Return (X, Y) of the center of cell containing provided text 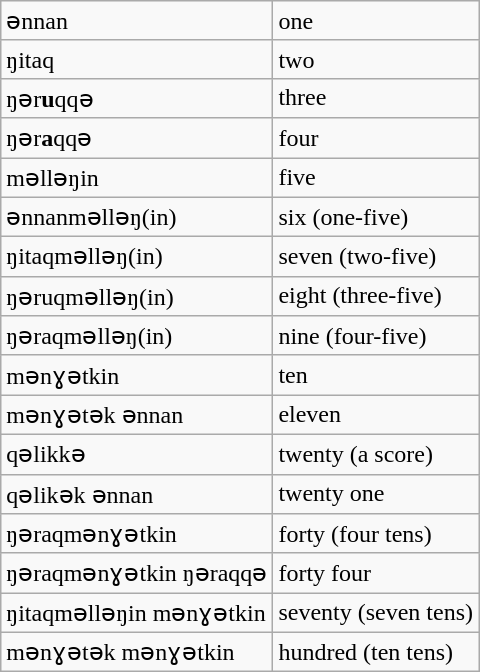
six (one-five) (376, 217)
ŋitaq (137, 59)
ŋəraqmənɣətkin (137, 534)
ten (376, 375)
ŋəraqmənɣətkin ŋəraqqə (137, 573)
hundred (ten tens) (376, 652)
ənnanməlləŋ(in) (137, 217)
ŋəraqqə (137, 138)
five (376, 178)
qəlikkə (137, 454)
ŋəruqməlləŋ(in) (137, 296)
ŋəraqməlləŋ(in) (137, 336)
four (376, 138)
ŋəruqqə (137, 98)
ŋitaqməlləŋin mənɣətkin (137, 613)
seven (two-five) (376, 257)
forty (four tens) (376, 534)
mənɣətək ənnan (137, 415)
məlləŋin (137, 178)
seventy (seven tens) (376, 613)
eleven (376, 415)
eight (three-five) (376, 296)
nine (four-five) (376, 336)
mənɣətkin (137, 375)
twenty (a score) (376, 454)
twenty one (376, 494)
ənnan (137, 21)
one (376, 21)
qəlikək ənnan (137, 494)
forty four (376, 573)
three (376, 98)
two (376, 59)
mənɣətək mənɣətkin (137, 652)
ŋitaqməlləŋ(in) (137, 257)
